Pinpoint the cell where the given text exists, returning its [x, y] midpoint coordinate. 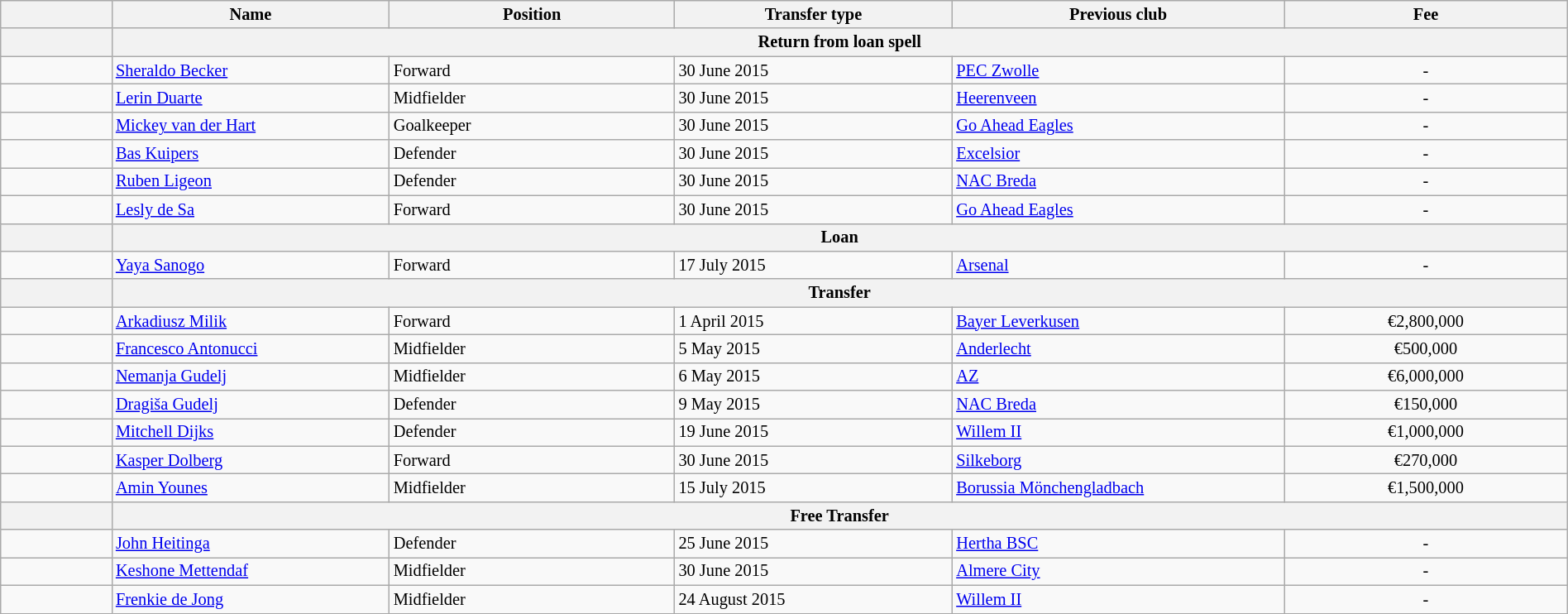
Lerin Duarte [251, 98]
Silkeborg [1118, 460]
€270,000 [1426, 460]
Fee [1426, 14]
Amin Younes [251, 487]
€150,000 [1426, 405]
Francesco Antonucci [251, 348]
Anderlecht [1118, 348]
Hertha BSC [1118, 544]
6 May 2015 [814, 377]
5 May 2015 [814, 348]
Arkadiusz Milik [251, 321]
17 July 2015 [814, 265]
Keshone Mettendaf [251, 571]
Bas Kuipers [251, 154]
Kasper Dolberg [251, 460]
Heerenveen [1118, 98]
AZ [1118, 377]
Ruben Ligeon [251, 181]
Previous club [1118, 14]
€2,800,000 [1426, 321]
Transfer [839, 293]
Arsenal [1118, 265]
Yaya Sanogo [251, 265]
Name [251, 14]
Sheraldo Becker [251, 70]
Transfer type [814, 14]
PEC Zwolle [1118, 70]
1 April 2015 [814, 321]
Lesly de Sa [251, 209]
25 June 2015 [814, 544]
Borussia Mönchengladbach [1118, 487]
Dragiša Gudelj [251, 405]
€1,000,000 [1426, 432]
Position [533, 14]
9 May 2015 [814, 405]
Nemanja Gudelj [251, 377]
Loan [839, 237]
Frenkie de Jong [251, 599]
€500,000 [1426, 348]
Mickey van der Hart [251, 126]
Free Transfer [839, 516]
Return from loan spell [839, 42]
Goalkeeper [533, 126]
Mitchell Dijks [251, 432]
24 August 2015 [814, 599]
Almere City [1118, 571]
15 July 2015 [814, 487]
Excelsior [1118, 154]
€6,000,000 [1426, 377]
Bayer Leverkusen [1118, 321]
€1,500,000 [1426, 487]
John Heitinga [251, 544]
19 June 2015 [814, 432]
